For the text-containing cell, return its midpoint in (x, y) coordinate format. 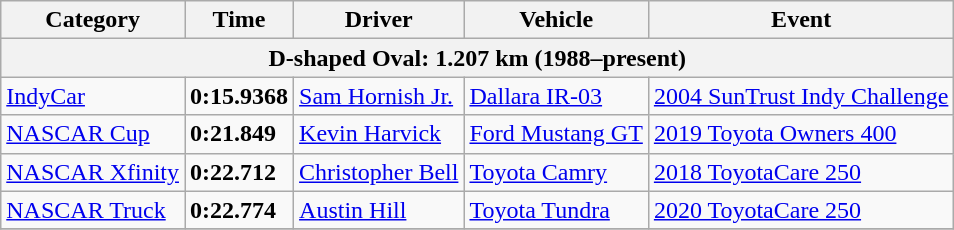
2020 ToyotaCare 250 (801, 210)
Toyota Camry (556, 172)
Christopher Bell (379, 172)
0:22.774 (238, 210)
Austin Hill (379, 210)
Category (93, 20)
Toyota Tundra (556, 210)
2018 ToyotaCare 250 (801, 172)
Driver (379, 20)
Event (801, 20)
Dallara IR-03 (556, 96)
Time (238, 20)
2004 SunTrust Indy Challenge (801, 96)
Sam Hornish Jr. (379, 96)
Vehicle (556, 20)
D-shaped Oval: 1.207 km (1988–present) (478, 58)
NASCAR Cup (93, 134)
2019 Toyota Owners 400 (801, 134)
NASCAR Truck (93, 210)
0:22.712 (238, 172)
NASCAR Xfinity (93, 172)
Ford Mustang GT (556, 134)
0:21.849 (238, 134)
0:15.9368 (238, 96)
IndyCar (93, 96)
Kevin Harvick (379, 134)
